Determine the (X, Y) coordinate at the center of the cell enclosing the given text.  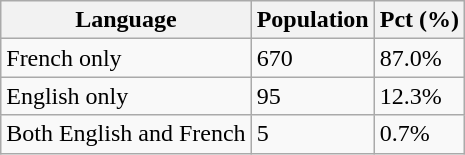
95 (312, 96)
Language (126, 20)
French only (126, 58)
670 (312, 58)
Population (312, 20)
5 (312, 134)
87.0% (419, 58)
Pct (%) (419, 20)
Both English and French (126, 134)
English only (126, 96)
12.3% (419, 96)
0.7% (419, 134)
